Pinpoint the cell where the given text exists, returning its (x, y) midpoint coordinate. 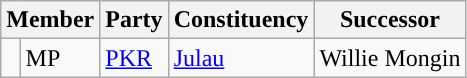
Party (134, 20)
MP (60, 58)
Constituency (241, 20)
Julau (241, 58)
PKR (134, 58)
Successor (390, 20)
Member (50, 20)
Willie Mongin (390, 58)
